Find where the given text appears and provide that cell's center as [x, y] coordinate. 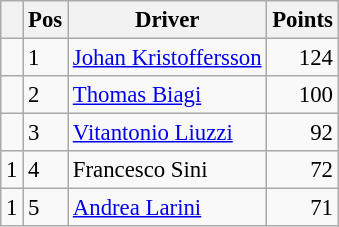
124 [302, 58]
4 [46, 170]
Pos [46, 20]
5 [46, 208]
Andrea Larini [168, 208]
Vitantonio Liuzzi [168, 133]
71 [302, 208]
Francesco Sini [168, 170]
100 [302, 95]
Points [302, 20]
3 [46, 133]
2 [46, 95]
Driver [168, 20]
Johan Kristoffersson [168, 58]
72 [302, 170]
92 [302, 133]
Thomas Biagi [168, 95]
